For the text-containing cell, return its midpoint in (x, y) coordinate format. 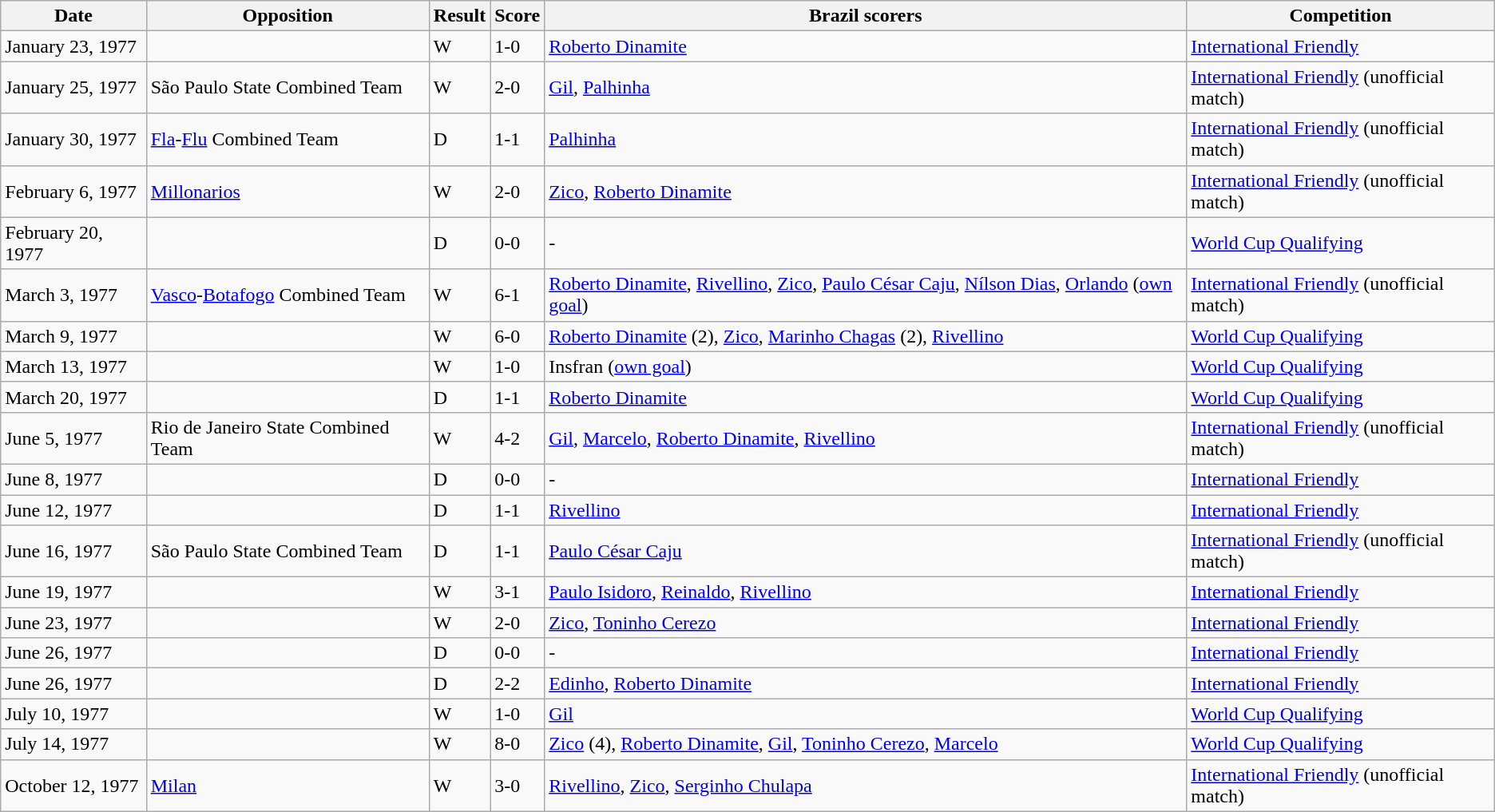
8-0 (517, 744)
Competition (1340, 16)
3-1 (517, 592)
Date (73, 16)
June 8, 1977 (73, 479)
Zico (4), Roberto Dinamite, Gil, Toninho Cerezo, Marcelo (866, 744)
6-0 (517, 336)
Millonarios (287, 192)
Paulo César Caju (866, 551)
February 6, 1977 (73, 192)
3-0 (517, 786)
Rivellino, Zico, Serginho Chulapa (866, 786)
June 12, 1977 (73, 510)
Milan (287, 786)
March 13, 1977 (73, 366)
January 23, 1977 (73, 46)
Roberto Dinamite, Rivellino, Zico, Paulo César Caju, Nílson Dias, Orlando (own goal) (866, 295)
July 14, 1977 (73, 744)
2-2 (517, 683)
4-2 (517, 438)
January 25, 1977 (73, 88)
February 20, 1977 (73, 243)
Palhinha (866, 139)
Gil, Marcelo, Roberto Dinamite, Rivellino (866, 438)
January 30, 1977 (73, 139)
Rivellino (866, 510)
Brazil scorers (866, 16)
Gil (866, 714)
Fla-Flu Combined Team (287, 139)
Opposition (287, 16)
March 20, 1977 (73, 397)
March 3, 1977 (73, 295)
Insfran (own goal) (866, 366)
June 5, 1977 (73, 438)
October 12, 1977 (73, 786)
Rio de Janeiro State Combined Team (287, 438)
6-1 (517, 295)
Score (517, 16)
July 10, 1977 (73, 714)
Vasco-Botafogo Combined Team (287, 295)
June 16, 1977 (73, 551)
June 23, 1977 (73, 623)
Edinho, Roberto Dinamite (866, 683)
March 9, 1977 (73, 336)
Paulo Isidoro, Reinaldo, Rivellino (866, 592)
Gil, Palhinha (866, 88)
Zico, Toninho Cerezo (866, 623)
Result (459, 16)
Roberto Dinamite (2), Zico, Marinho Chagas (2), Rivellino (866, 336)
June 19, 1977 (73, 592)
Zico, Roberto Dinamite (866, 192)
